Pinpoint the cell where the given text exists, returning its [x, y] midpoint coordinate. 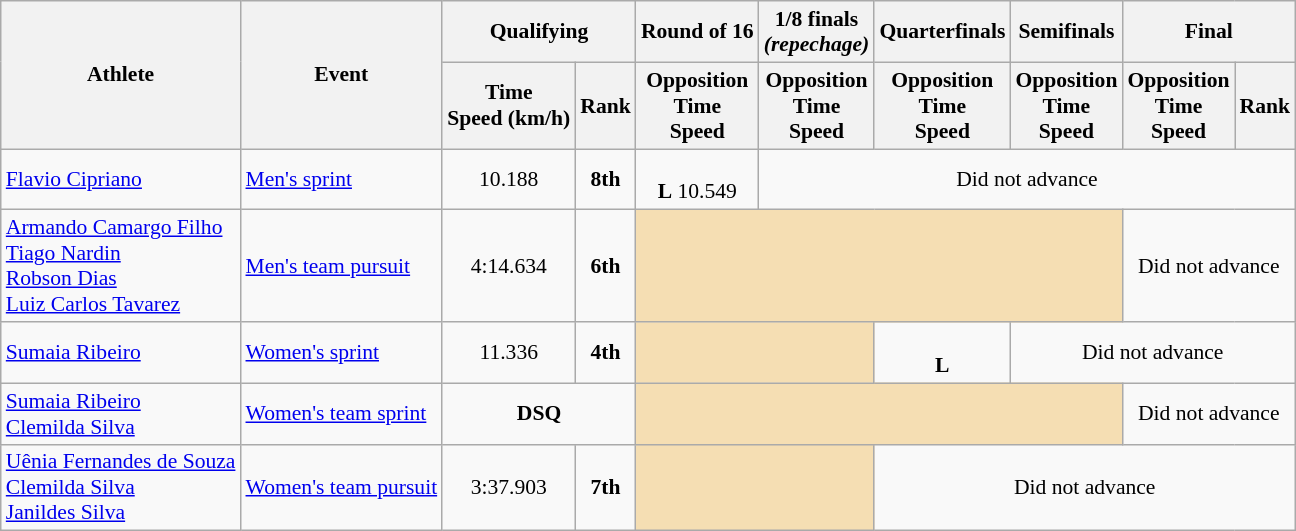
Women's team sprint [341, 414]
Flavio Cipriano [121, 180]
Men's team pursuit [341, 266]
3:37.903 [508, 488]
Men's sprint [341, 180]
L 10.549 [698, 180]
DSQ [539, 414]
1/8 finals(repechage) [817, 32]
Quarterfinals [942, 32]
6th [606, 266]
4th [606, 352]
Event [341, 75]
Qualifying [539, 32]
Sumaia RibeiroClemilda Silva [121, 414]
7th [606, 488]
Women's sprint [341, 352]
Final [1208, 32]
8th [606, 180]
Armando Camargo FilhoTiago NardinRobson DiasLuiz Carlos Tavarez [121, 266]
Round of 16 [698, 32]
Semifinals [1066, 32]
10.188 [508, 180]
4:14.634 [508, 266]
11.336 [508, 352]
Women's team pursuit [341, 488]
L [942, 352]
Uênia Fernandes de SouzaClemilda SilvaJanildes Silva [121, 488]
Sumaia Ribeiro [121, 352]
TimeSpeed (km/h) [508, 106]
Athlete [121, 75]
